Provide the (x, y) coordinate of the cell's center where the given text is located.  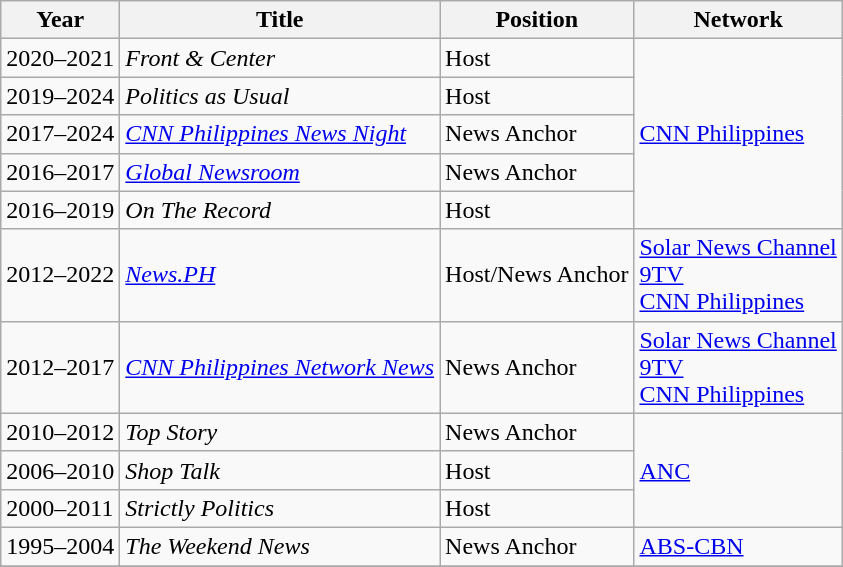
News.PH (280, 275)
2006–2010 (60, 470)
2016–2019 (60, 210)
2000–2011 (60, 508)
1995–2004 (60, 546)
ANC (738, 470)
Politics as Usual (280, 96)
The Weekend News (280, 546)
2010–2012 (60, 432)
CNN Philippines (738, 134)
Host/News Anchor (537, 275)
On The Record (280, 210)
2012–2017 (60, 367)
2012–2022 (60, 275)
CNN Philippines Network News (280, 367)
Network (738, 20)
ABS-CBN (738, 546)
Strictly Politics (280, 508)
2019–2024 (60, 96)
Shop Talk (280, 470)
Global Newsroom (280, 172)
Front & Center (280, 58)
Top Story (280, 432)
Position (537, 20)
2016–2017 (60, 172)
2017–2024 (60, 134)
CNN Philippines News Night (280, 134)
2020–2021 (60, 58)
Year (60, 20)
Title (280, 20)
